Capture the cell that displays the provided text and extract its (x, y) central coordinate. 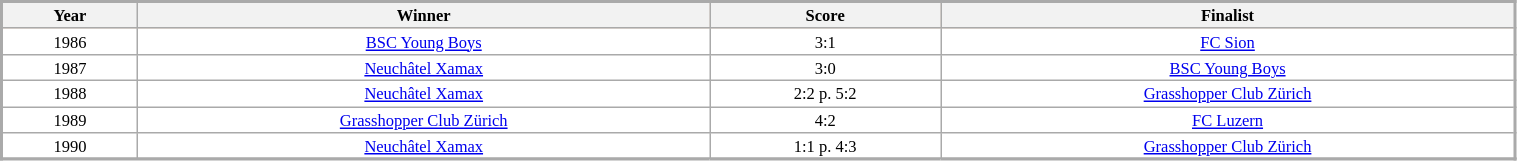
1988 (70, 93)
1986 (70, 41)
Score (826, 16)
3:1 (826, 41)
4:2 (826, 119)
1987 (70, 67)
FC Luzern (1228, 119)
1:1 p. 4:3 (826, 146)
3:0 (826, 67)
Winner (424, 16)
1990 (70, 146)
FC Sion (1228, 41)
2:2 p. 5:2 (826, 93)
Year (70, 16)
Finalist (1228, 16)
1989 (70, 119)
